Output the [x, y] coordinate of the center of the cell containing the given text.  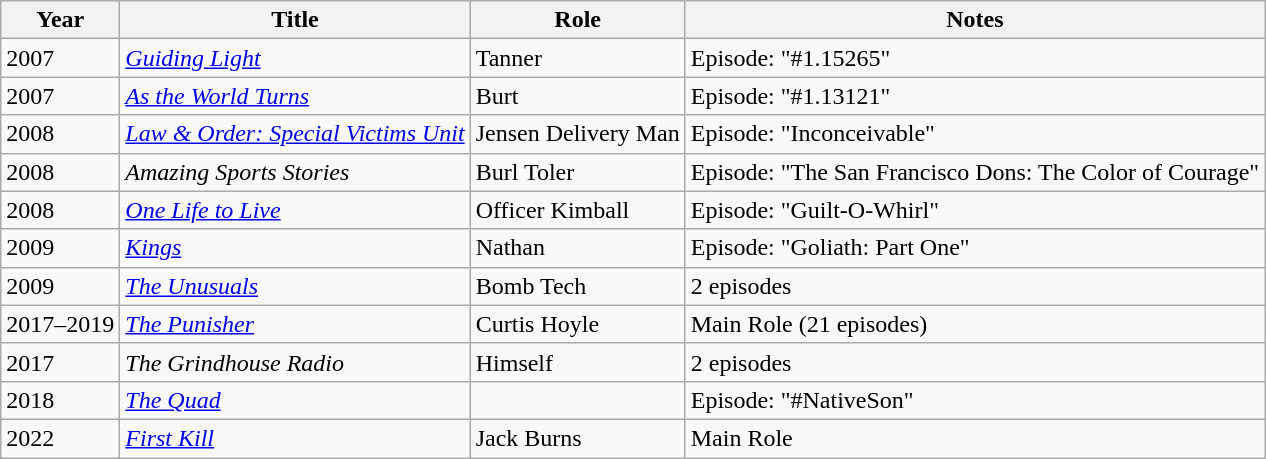
Burt [578, 96]
2017–2019 [60, 324]
Nathan [578, 248]
Jack Burns [578, 438]
Main Role [974, 438]
Curtis Hoyle [578, 324]
Kings [295, 248]
Episode: "#1.13121" [974, 96]
Guiding Light [295, 58]
The Unusuals [295, 286]
2017 [60, 362]
Main Role (21 episodes) [974, 324]
Himself [578, 362]
Officer Kimball [578, 210]
Role [578, 20]
Burl Toler [578, 172]
Law & Order: Special Victims Unit [295, 134]
One Life to Live [295, 210]
Tanner [578, 58]
Amazing Sports Stories [295, 172]
Episode: "Guilt-O-Whirl" [974, 210]
As the World Turns [295, 96]
Year [60, 20]
First Kill [295, 438]
Bomb Tech [578, 286]
Jensen Delivery Man [578, 134]
The Grindhouse Radio [295, 362]
The Punisher [295, 324]
Title [295, 20]
Episode: "#1.15265" [974, 58]
Episode: "The San Francisco Dons: The Color of Courage" [974, 172]
Episode: "Inconceivable" [974, 134]
2018 [60, 400]
2022 [60, 438]
Episode: "Goliath: Part One" [974, 248]
The Quad [295, 400]
Episode: "#NativeSon" [974, 400]
Notes [974, 20]
